Identify which cell holds the provided text, then report its [X, Y] central coordinate. 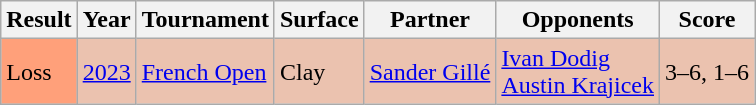
Sander Gillé [430, 72]
Clay [319, 72]
2023 [106, 72]
Surface [319, 20]
Score [708, 20]
Year [106, 20]
3–6, 1–6 [708, 72]
Opponents [578, 20]
French Open [205, 72]
Loss [39, 72]
Partner [430, 20]
Tournament [205, 20]
Result [39, 20]
Ivan Dodig Austin Krajicek [578, 72]
